Return [X, Y] of the center of cell containing provided text 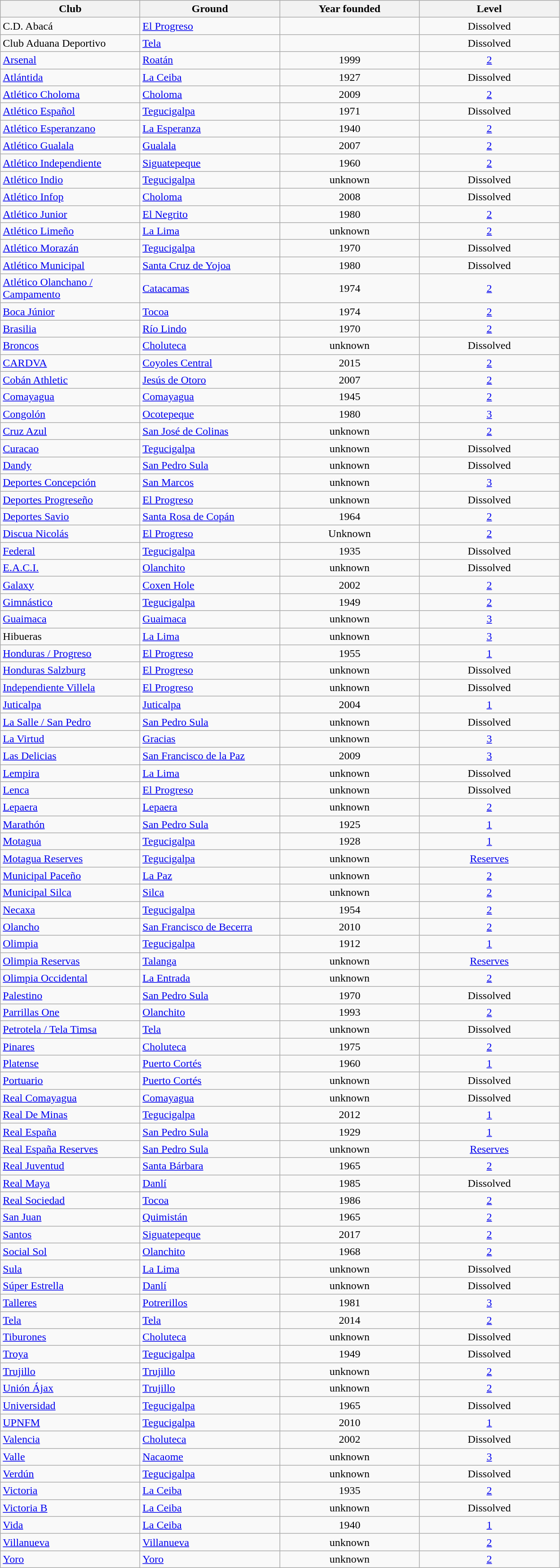
Atlético Indio [70, 180]
Victoria B [70, 1508]
Real España Reserves [70, 1149]
1925 [349, 824]
E.A.C.I. [70, 568]
Vida [70, 1525]
Unión Ájax [70, 1388]
Gualala [210, 145]
Cruz Azul [70, 431]
Atlético Independiente [70, 163]
Santa Bárbara [210, 1166]
1964 [349, 517]
1945 [349, 397]
Gimnástico [70, 602]
Motagua Reserves [70, 859]
Catacamas [210, 288]
Tiburones [70, 1337]
Potrerillos [210, 1303]
Brasilia [70, 329]
Quimistán [210, 1217]
Sula [70, 1268]
Atlético Morazán [70, 248]
Santos [70, 1234]
1981 [349, 1303]
Las Delicias [70, 756]
Coxen Hole [210, 585]
1912 [349, 944]
La Paz [210, 876]
2017 [349, 1234]
La Salle / San Pedro [70, 722]
Súper Estrella [70, 1286]
Santa Cruz de Yojoa [210, 265]
Santa Rosa de Copán [210, 517]
Deportes Concepción [70, 482]
Real Maya [70, 1183]
C.D. Abacá [70, 26]
1928 [349, 841]
Social Sol [70, 1251]
Lempira [70, 773]
Honduras / Progreso [70, 653]
Platense [70, 1064]
Valle [70, 1457]
1971 [349, 111]
1993 [349, 1012]
Olimpia [70, 944]
Real De Minas [70, 1115]
San Marcos [210, 482]
Silca [210, 893]
Atlético Limeño [70, 231]
Roatán [210, 60]
La Esperanza [210, 128]
Independiente Villela [70, 687]
1975 [349, 1047]
La Entrada [210, 978]
El Negrito [210, 214]
Ocotepeque [210, 414]
Gracias [210, 739]
Lenca [70, 790]
Cobán Athletic [70, 380]
Victoria [70, 1491]
2012 [349, 1115]
Verdún [70, 1474]
Federal [70, 551]
San José de Colinas [210, 431]
Atlántida [70, 77]
Real Sociedad [70, 1200]
1999 [349, 60]
Club [70, 9]
1927 [349, 77]
Broncos [70, 346]
Olimpia Occidental [70, 978]
2015 [349, 363]
Year founded [349, 9]
Nacaome [210, 1457]
Club Aduana Deportivo [70, 43]
San Francisco de Becerra [210, 927]
Galaxy [70, 585]
La Virtud [70, 739]
Atlético Gualala [70, 145]
Curacao [70, 448]
Jesús de Otoro [210, 380]
CARDVA [70, 363]
Real España [70, 1132]
1929 [349, 1132]
Boca Júnior [70, 312]
Portuario [70, 1081]
Atlético Municipal [70, 265]
Dandy [70, 465]
2004 [349, 705]
1985 [349, 1183]
Discua Nicolás [70, 534]
Petrotela / Tela Timsa [70, 1029]
Parrillas One [70, 1012]
Hibueras [70, 636]
Deportes Savio [70, 517]
Atlético Olanchano / Campamento [70, 288]
Atlético Junior [70, 214]
Honduras Salzburg [70, 670]
Necaxa [70, 910]
Atlético Esperanzano [70, 128]
2008 [349, 197]
San Francisco de la Paz [210, 756]
Real Comayagua [70, 1098]
Municipal Silca [70, 893]
Congolón [70, 414]
1986 [349, 1200]
1968 [349, 1251]
Olimpia Reservas [70, 961]
Ground [210, 9]
1954 [349, 910]
Olancho [70, 927]
UPNFM [70, 1423]
Deportes Progreseño [70, 500]
Atlético Infop [70, 197]
Municipal Paceño [70, 876]
Valencia [70, 1440]
Talanga [210, 961]
Motagua [70, 841]
Atlético Choloma [70, 94]
Universidad [70, 1405]
Real Juventud [70, 1166]
Troya [70, 1354]
2014 [349, 1320]
1955 [349, 653]
Unknown [349, 534]
Atlético Español [70, 111]
Marathón [70, 824]
Palestino [70, 995]
Coyoles Central [210, 363]
Río Lindo [210, 329]
Talleres [70, 1303]
San Juan [70, 1217]
Arsenal [70, 60]
Pinares [70, 1047]
Level [489, 9]
